Extract the [X, Y] coordinate from the center of the cell holding the provided text.  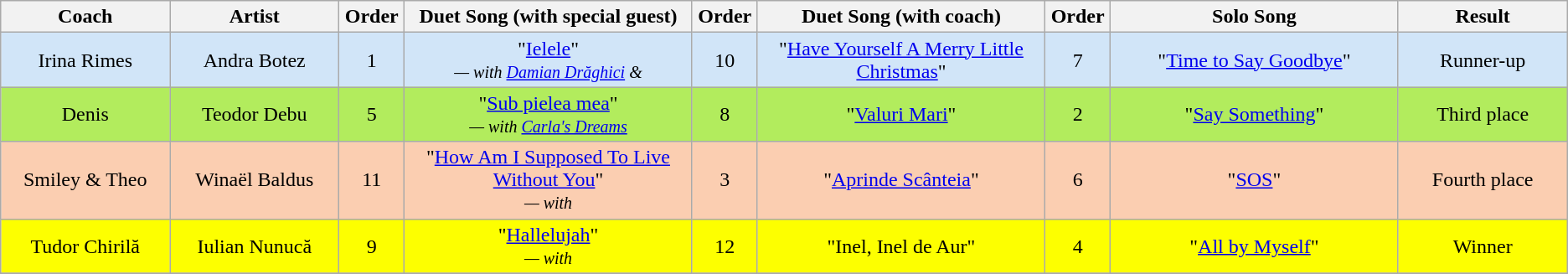
"Inel, Inel de Aur" [901, 246]
Tudor Chirilă [85, 246]
"All by Myself" [1255, 246]
"Aprinde Scânteia" [901, 180]
Duet Song (with special guest) [548, 17]
"Ielele" — with Damian Drăghici & [548, 60]
Fourth place [1483, 180]
3 [725, 180]
9 [372, 246]
Andra Botez [255, 60]
1 [372, 60]
Denis [85, 114]
Winner [1483, 246]
Result [1483, 17]
Solo Song [1255, 17]
"Hallelujah"— with [548, 246]
Third place [1483, 114]
"How Am I Supposed To Live Without You" — with [548, 180]
2 [1078, 114]
Irina Rimes [85, 60]
4 [1078, 246]
"Sub pielea mea" — with Carla's Dreams [548, 114]
"Have Yourself A Merry Little Christmas" [901, 60]
11 [372, 180]
Winaël Baldus [255, 180]
6 [1078, 180]
8 [725, 114]
5 [372, 114]
Artist [255, 17]
Coach [85, 17]
"Say Something" [1255, 114]
Iulian Nunucă [255, 246]
"SOS" [1255, 180]
Teodor Debu [255, 114]
Smiley & Theo [85, 180]
12 [725, 246]
10 [725, 60]
Runner-up [1483, 60]
Duet Song (with coach) [901, 17]
"Valuri Mari" [901, 114]
"Time to Say Goodbye" [1255, 60]
7 [1078, 60]
